Identify which cell holds the provided text, then report its [X, Y] central coordinate. 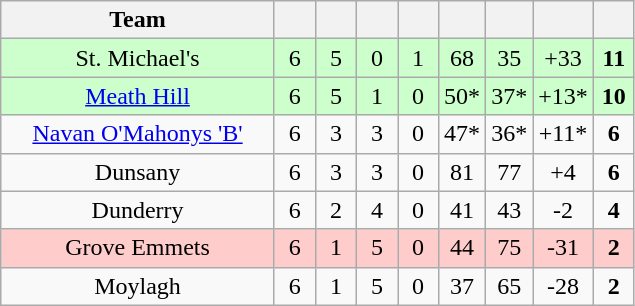
65 [510, 286]
43 [510, 210]
+13* [564, 96]
44 [462, 248]
+33 [564, 58]
81 [462, 172]
-2 [564, 210]
77 [510, 172]
Grove Emmets [138, 248]
St. Michael's [138, 58]
-28 [564, 286]
Dunderry [138, 210]
37 [462, 286]
75 [510, 248]
47* [462, 134]
Dunsany [138, 172]
35 [510, 58]
Meath Hill [138, 96]
37* [510, 96]
Team [138, 20]
Navan O'Mahonys 'B' [138, 134]
68 [462, 58]
11 [614, 58]
41 [462, 210]
+4 [564, 172]
+11* [564, 134]
36* [510, 134]
Moylagh [138, 286]
-31 [564, 248]
50* [462, 96]
10 [614, 96]
